Output the (x, y) coordinate of the center of the cell containing the given text.  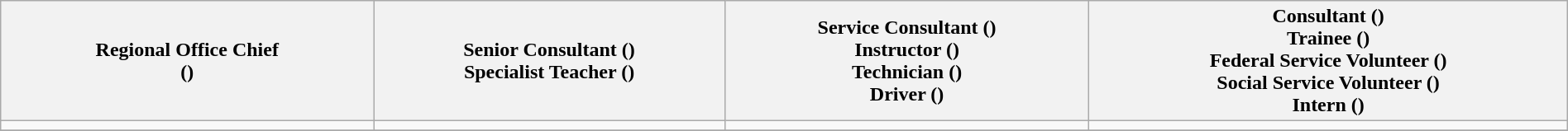
Consultant ()Trainee ()Federal Service Volunteer ()Social Service Volunteer ()Intern () (1328, 61)
Regional Office Chief() (187, 61)
Service Consultant ()Instructor ()Technician ()Driver () (906, 61)
Senior Consultant ()Specialist Teacher () (549, 61)
